Pinpoint the cell where the given text exists, returning its [X, Y] midpoint coordinate. 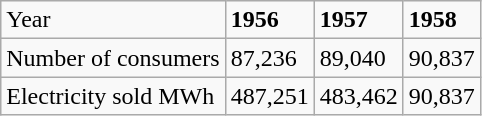
Number of consumers [113, 58]
87,236 [270, 58]
1958 [442, 20]
1957 [358, 20]
1956 [270, 20]
Electricity sold MWh [113, 96]
483,462 [358, 96]
89,040 [358, 58]
Year [113, 20]
487,251 [270, 96]
